Pinpoint the cell where the given text exists, returning its (x, y) midpoint coordinate. 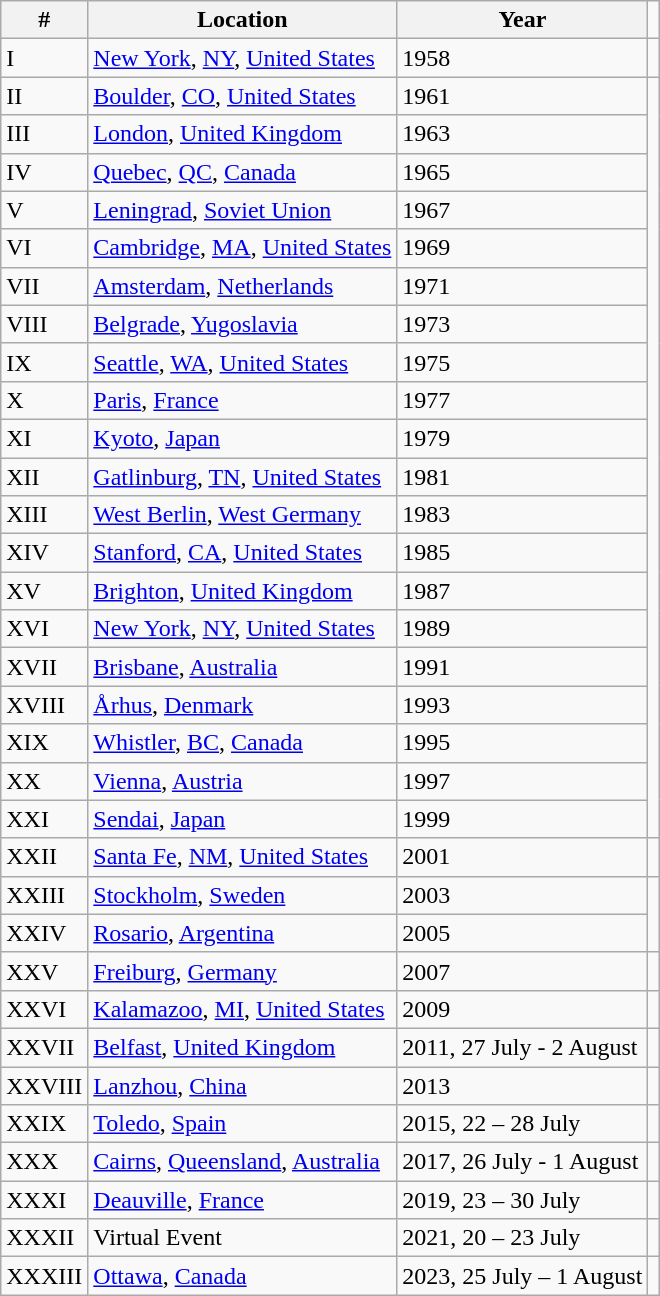
XXIII (44, 895)
Toledo, Spain (242, 1124)
Deauville, France (242, 1200)
X (44, 400)
XVII (44, 667)
1973 (522, 324)
XVI (44, 629)
XXXI (44, 1200)
London, United Kingdom (242, 134)
1995 (522, 743)
Brisbane, Australia (242, 667)
1981 (522, 477)
2009 (522, 1009)
II (44, 96)
2013 (522, 1085)
Cairns, Queensland, Australia (242, 1162)
1999 (522, 819)
Århus, Denmark (242, 705)
XIII (44, 515)
VII (44, 286)
2019, 23 – 30 July (522, 1200)
Belgrade, Yugoslavia (242, 324)
2011, 27 July - 2 August (522, 1047)
Seattle, WA, United States (242, 362)
V (44, 210)
XIV (44, 553)
West Berlin, West Germany (242, 515)
2023, 25 July – 1 August (522, 1276)
XXVI (44, 1009)
Leningrad, Soviet Union (242, 210)
IX (44, 362)
2005 (522, 933)
Whistler, BC, Canada (242, 743)
Vienna, Austria (242, 781)
XXXII (44, 1238)
2021, 20 – 23 July (522, 1238)
Freiburg, Germany (242, 971)
XXV (44, 971)
XV (44, 591)
1975 (522, 362)
Sendai, Japan (242, 819)
I (44, 58)
XVIII (44, 705)
IV (44, 172)
1987 (522, 591)
1971 (522, 286)
1985 (522, 553)
XXIV (44, 933)
XXIX (44, 1124)
1977 (522, 400)
Cambridge, MA, United States (242, 248)
Brighton, United Kingdom (242, 591)
XII (44, 477)
1965 (522, 172)
XXVIII (44, 1085)
2017, 26 July - 1 August (522, 1162)
Santa Fe, NM, United States (242, 857)
1993 (522, 705)
XXX (44, 1162)
XXII (44, 857)
2007 (522, 971)
Paris, France (242, 400)
XX (44, 781)
1963 (522, 134)
XXVII (44, 1047)
2015, 22 – 28 July (522, 1124)
# (44, 20)
1979 (522, 438)
Lanzhou, China (242, 1085)
Amsterdam, Netherlands (242, 286)
1958 (522, 58)
1983 (522, 515)
Rosario, Argentina (242, 933)
XI (44, 438)
Virtual Event (242, 1238)
VIII (44, 324)
Quebec, QC, Canada (242, 172)
Location (242, 20)
2003 (522, 895)
Kalamazoo, MI, United States (242, 1009)
Ottawa, Canada (242, 1276)
1991 (522, 667)
Boulder, CO, United States (242, 96)
XXI (44, 819)
Stockholm, Sweden (242, 895)
1969 (522, 248)
Year (522, 20)
Gatlinburg, TN, United States (242, 477)
Belfast, United Kingdom (242, 1047)
1989 (522, 629)
1967 (522, 210)
VI (44, 248)
2001 (522, 857)
Kyoto, Japan (242, 438)
XIX (44, 743)
1997 (522, 781)
Stanford, CA, United States (242, 553)
III (44, 134)
XXXIII (44, 1276)
1961 (522, 96)
